Search for the cell housing the specified text and yield its (X, Y) center coordinate. 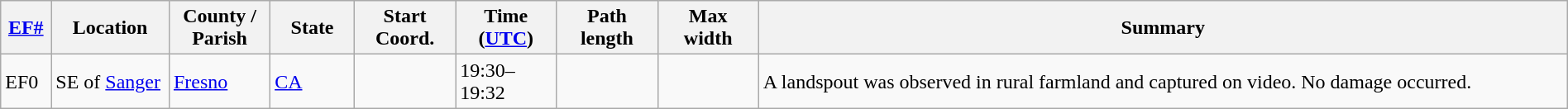
Time (UTC) (506, 28)
EF# (26, 28)
State (313, 28)
County / Parish (219, 28)
EF0 (26, 81)
Fresno (219, 81)
CA (313, 81)
Location (111, 28)
SE of Sanger (111, 81)
Summary (1163, 28)
Max width (708, 28)
Path length (607, 28)
Start Coord. (404, 28)
A landspout was observed in rural farmland and captured on video. No damage occurred. (1163, 81)
19:30–19:32 (506, 81)
